Provide the [X, Y] coordinate of the cell's center where the given text is located.  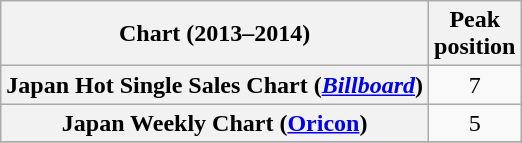
Peakposition [475, 34]
5 [475, 123]
Chart (2013–2014) [215, 34]
Japan Hot Single Sales Chart (Billboard) [215, 85]
7 [475, 85]
Japan Weekly Chart (Oricon) [215, 123]
